Output the (x, y) coordinate of the center of the cell containing the given text.  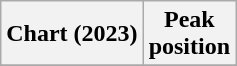
Peakposition (189, 34)
Chart (2023) (72, 34)
